Search for the cell housing the specified text and yield its (X, Y) center coordinate. 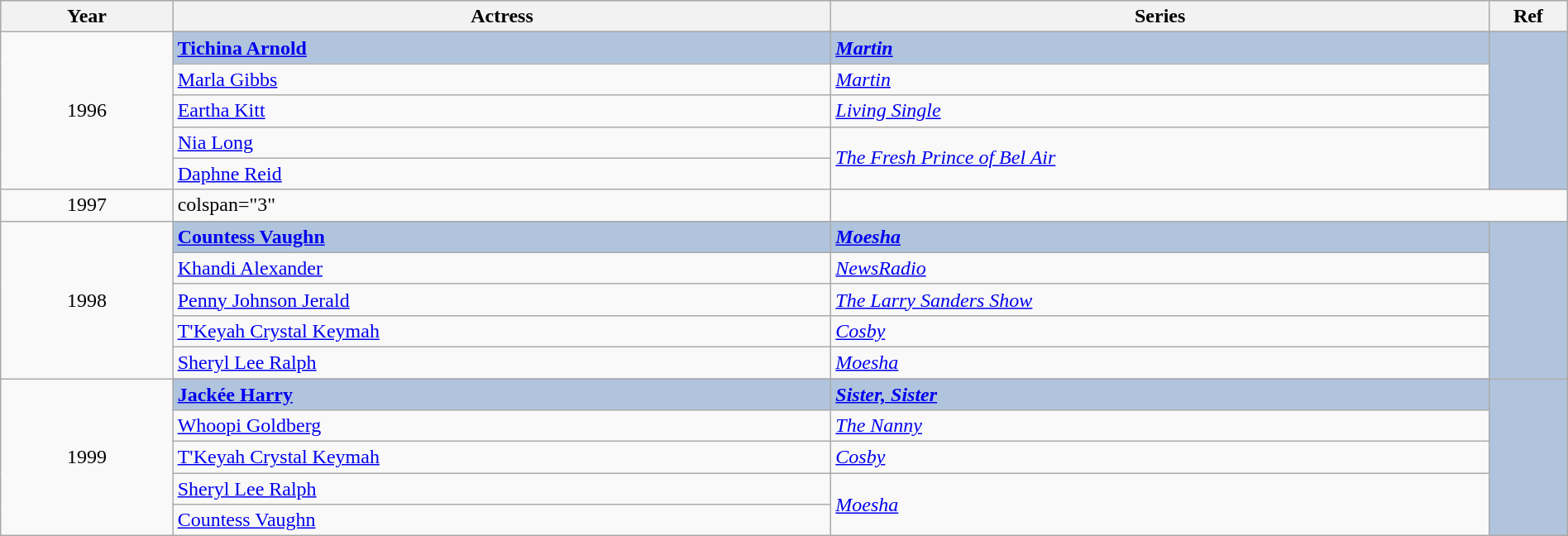
The Fresh Prince of Bel Air (1160, 158)
Jackée Harry (502, 395)
Nia Long (502, 142)
Penny Johnson Jerald (502, 299)
Ref (1528, 17)
The Nanny (1160, 426)
Whoopi Goldberg (502, 426)
Year (87, 17)
1998 (87, 299)
Living Single (1160, 111)
Daphne Reid (502, 174)
Khandi Alexander (502, 268)
NewsRadio (1160, 268)
Tichina Arnold (502, 48)
The Larry Sanders Show (1160, 299)
Eartha Kitt (502, 111)
Marla Gibbs (502, 79)
colspan="3" (502, 205)
1999 (87, 457)
1996 (87, 111)
1997 (87, 205)
Sister, Sister (1160, 395)
Series (1160, 17)
Actress (502, 17)
